Detect which cell encompasses the target text, then output its [X, Y] center coordinate. 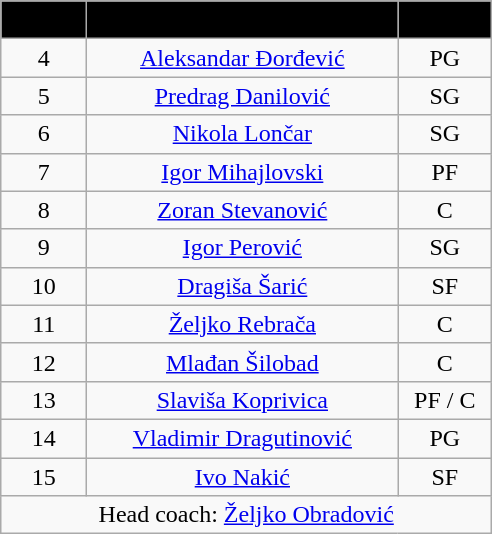
5 [44, 96]
Mlađan Šilobad [242, 362]
Dragiša Šarić [242, 286]
Željko Rebrača [242, 324]
Ivo Nakić [242, 477]
12 [44, 362]
PF / C [445, 400]
Igor Mihajlovski [242, 172]
8 [44, 210]
Position [445, 20]
No. [44, 20]
Name [242, 20]
9 [44, 248]
Head coach: Željko Obradović [246, 515]
15 [44, 477]
PF [445, 172]
Aleksandar Đorđević [242, 58]
4 [44, 58]
Igor Perović [242, 248]
11 [44, 324]
14 [44, 438]
7 [44, 172]
13 [44, 400]
6 [44, 134]
Slaviša Koprivica [242, 400]
10 [44, 286]
Vladimir Dragutinović [242, 438]
Nikola Lončar [242, 134]
Zoran Stevanović [242, 210]
Predrag Danilović [242, 96]
